Identify which cell holds the provided text, then report its (X, Y) central coordinate. 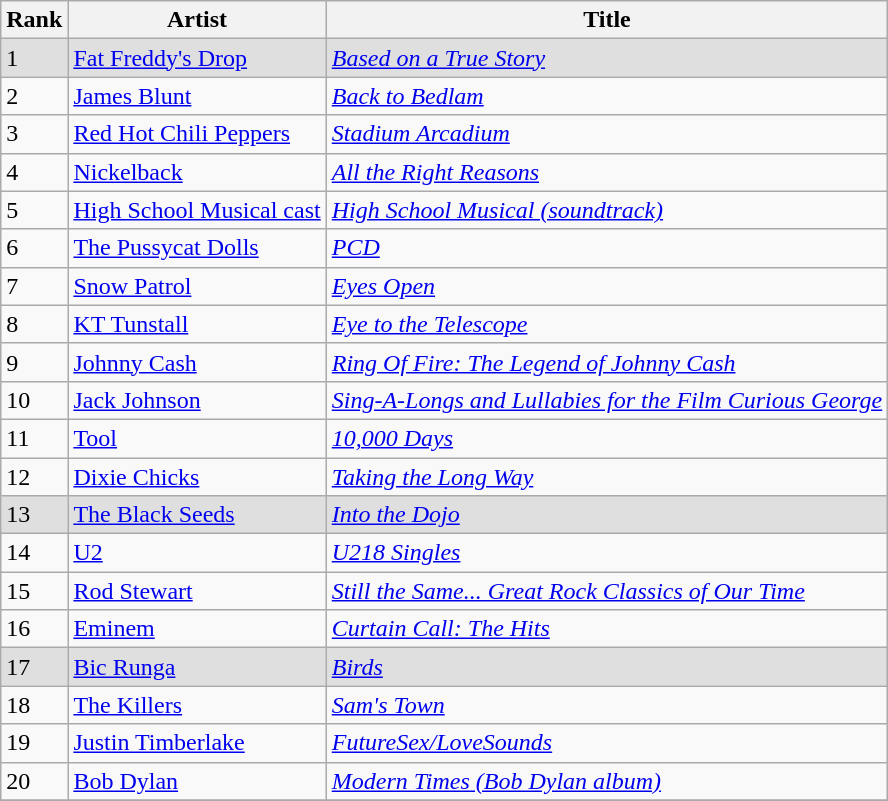
Fat Freddy's Drop (197, 58)
1 (34, 58)
Curtain Call: The Hits (607, 629)
Based on a True Story (607, 58)
KT Tunstall (197, 324)
19 (34, 743)
Modern Times (Bob Dylan album) (607, 781)
Stadium Arcadium (607, 134)
High School Musical cast (197, 210)
17 (34, 667)
Birds (607, 667)
14 (34, 553)
10 (34, 400)
16 (34, 629)
U2 (197, 553)
Sing-A-Longs and Lullabies for the Film Curious George (607, 400)
Ring Of Fire: The Legend of Johnny Cash (607, 362)
2 (34, 96)
10,000 Days (607, 438)
Dixie Chicks (197, 477)
11 (34, 438)
Taking the Long Way (607, 477)
9 (34, 362)
Sam's Town (607, 705)
6 (34, 248)
Nickelback (197, 172)
The Killers (197, 705)
Into the Dojo (607, 515)
Eminem (197, 629)
8 (34, 324)
3 (34, 134)
James Blunt (197, 96)
4 (34, 172)
Rank (34, 20)
Tool (197, 438)
Back to Bedlam (607, 96)
Artist (197, 20)
20 (34, 781)
Red Hot Chili Peppers (197, 134)
Still the Same... Great Rock Classics of Our Time (607, 591)
18 (34, 705)
FutureSex/LoveSounds (607, 743)
13 (34, 515)
Eyes Open (607, 286)
Snow Patrol (197, 286)
5 (34, 210)
Eye to the Telescope (607, 324)
Bic Runga (197, 667)
The Pussycat Dolls (197, 248)
Title (607, 20)
Bob Dylan (197, 781)
High School Musical (soundtrack) (607, 210)
Justin Timberlake (197, 743)
Jack Johnson (197, 400)
12 (34, 477)
The Black Seeds (197, 515)
All the Right Reasons (607, 172)
Rod Stewart (197, 591)
7 (34, 286)
15 (34, 591)
Johnny Cash (197, 362)
U218 Singles (607, 553)
PCD (607, 248)
